Detect which cell encompasses the target text, then output its [X, Y] center coordinate. 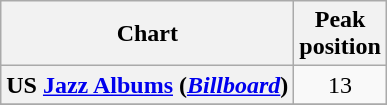
13 [340, 85]
US Jazz Albums (Billboard) [148, 85]
Peakposition [340, 34]
Chart [148, 34]
